Pinpoint the cell where the given text exists, returning its (X, Y) midpoint coordinate. 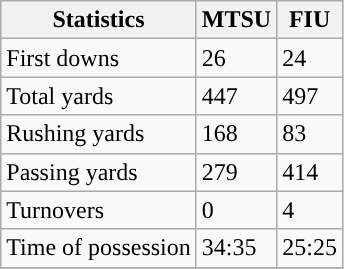
279 (236, 172)
24 (310, 58)
MTSU (236, 20)
First downs (99, 58)
497 (310, 96)
Statistics (99, 20)
4 (310, 210)
25:25 (310, 248)
414 (310, 172)
83 (310, 134)
26 (236, 58)
0 (236, 210)
447 (236, 96)
Time of possession (99, 248)
Total yards (99, 96)
Turnovers (99, 210)
168 (236, 134)
Passing yards (99, 172)
34:35 (236, 248)
FIU (310, 20)
Rushing yards (99, 134)
